Determine the [x, y] coordinate at the center of the cell enclosing the given text.  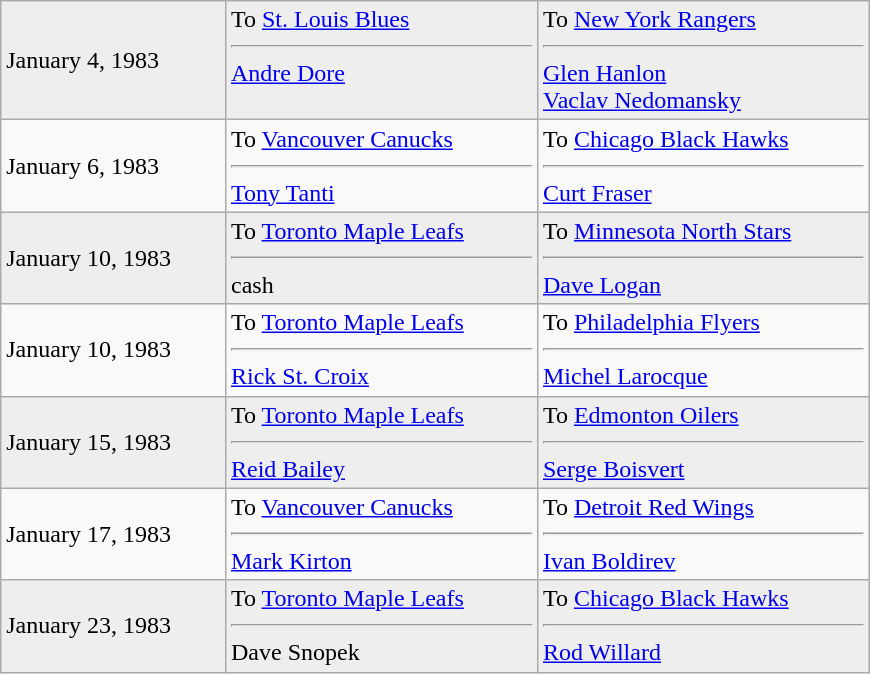
To Vancouver CanucksTony Tanti [381, 166]
January 6, 1983 [114, 166]
To Vancouver CanucksMark Kirton [381, 534]
To Minnesota North StarsDave Logan [703, 258]
To Edmonton OilersSerge Boisvert [703, 442]
January 4, 1983 [114, 60]
January 23, 1983 [114, 626]
To Toronto Maple LeafsRick St. Croix [381, 350]
To New York RangersGlen HanlonVaclav Nedomansky [703, 60]
To Chicago Black HawksRod Willard [703, 626]
To Toronto Maple LeafsDave Snopek [381, 626]
To Philadelphia FlyersMichel Larocque [703, 350]
To Detroit Red WingsIvan Boldirev [703, 534]
January 17, 1983 [114, 534]
To St. Louis BluesAndre Dore [381, 60]
To Toronto Maple LeafsReid Bailey [381, 442]
January 15, 1983 [114, 442]
To Chicago Black HawksCurt Fraser [703, 166]
To Toronto Maple Leafscash [381, 258]
